Identify which cell holds the provided text, then report its [X, Y] central coordinate. 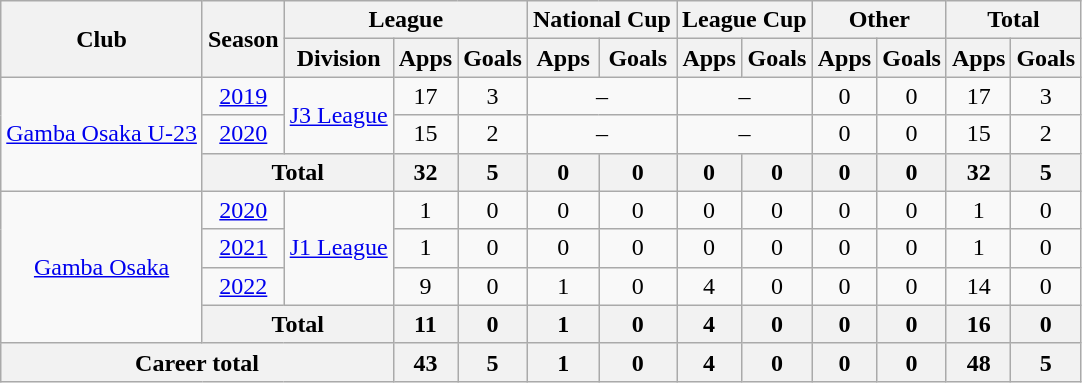
J3 League [338, 115]
16 [978, 324]
J1 League [338, 248]
Gamba Osaka U-23 [102, 134]
Gamba Osaka [102, 267]
2019 [243, 96]
9 [425, 286]
Season [243, 39]
2022 [243, 286]
14 [978, 286]
43 [425, 362]
Career total [197, 362]
Club [102, 39]
2021 [243, 248]
11 [425, 324]
Division [338, 58]
Other [879, 20]
League Cup [744, 20]
48 [978, 362]
National Cup [602, 20]
League [406, 20]
